Capture the cell that displays the provided text and extract its (x, y) central coordinate. 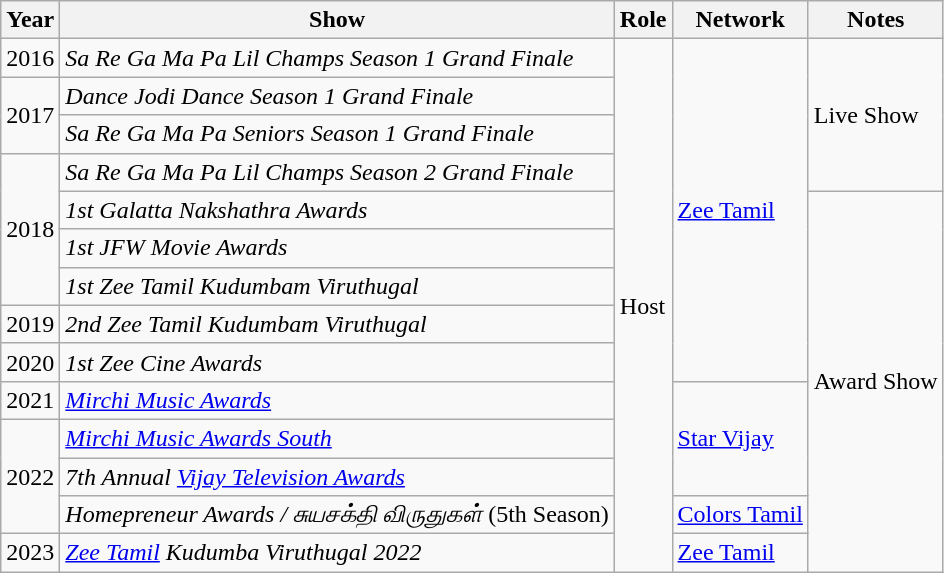
7th Annual Vijay Television Awards (338, 477)
1st JFW Movie Awards (338, 248)
Star Vijay (740, 438)
Homepreneur Awards / சுயசக்தி விருதுகள் (5th Season) (338, 515)
2017 (30, 115)
2022 (30, 476)
2016 (30, 58)
Colors Tamil (740, 515)
Award Show (876, 382)
Network (740, 20)
Dance Jodi Dance Season 1 Grand Finale (338, 96)
Live Show (876, 115)
Mirchi Music Awards South (338, 438)
Show (338, 20)
1st Galatta Nakshathra Awards (338, 210)
Mirchi Music Awards (338, 400)
Sa Re Ga Ma Pa Seniors Season 1 Grand Finale (338, 134)
Notes (876, 20)
Host (643, 306)
2018 (30, 229)
2nd Zee Tamil Kudumbam Viruthugal (338, 324)
2019 (30, 324)
1st Zee Tamil Kudumbam Viruthugal (338, 286)
2023 (30, 553)
2020 (30, 362)
Sa Re Ga Ma Pa Lil Champs Season 2 Grand Finale (338, 172)
Role (643, 20)
Year (30, 20)
Zee Tamil Kudumba Viruthugal 2022 (338, 553)
1st Zee Cine Awards (338, 362)
2021 (30, 400)
Sa Re Ga Ma Pa Lil Champs Season 1 Grand Finale (338, 58)
